For the text-containing cell, return its midpoint in [x, y] coordinate format. 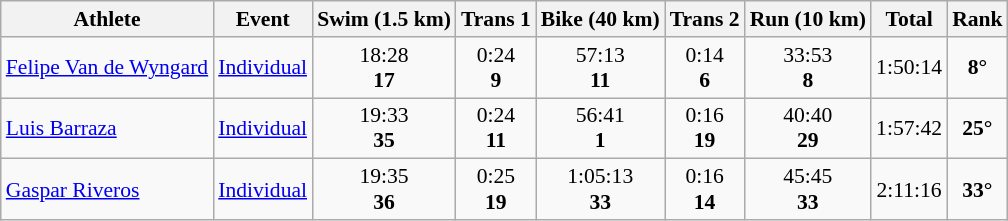
1:50:14 [909, 68]
57:1311 [600, 68]
2:11:16 [909, 190]
Run (10 km) [808, 19]
33° [978, 190]
40:4029 [808, 128]
0:1614 [705, 190]
Swim (1.5 km) [384, 19]
19:3536 [384, 190]
1:57:42 [909, 128]
19:3335 [384, 128]
1:05:1333 [600, 190]
Event [262, 19]
Felipe Van de Wyngard [107, 68]
56:411 [600, 128]
Trans 1 [496, 19]
Luis Barraza [107, 128]
8° [978, 68]
0:249 [496, 68]
18:2817 [384, 68]
Gaspar Riveros [107, 190]
33:538 [808, 68]
Rank [978, 19]
Bike (40 km) [600, 19]
0:2519 [496, 190]
25° [978, 128]
0:2411 [496, 128]
Athlete [107, 19]
Trans 2 [705, 19]
0:146 [705, 68]
0:1619 [705, 128]
45:4533 [808, 190]
Total [909, 19]
